Scan for the cell matching the given text and deliver its (x, y) coordinate at center. 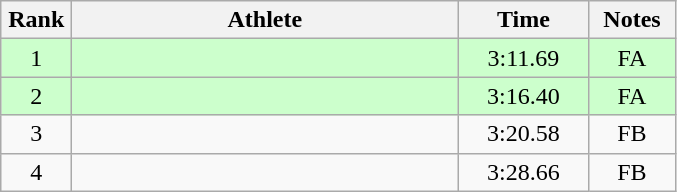
1 (36, 58)
3:20.58 (524, 134)
Notes (632, 20)
Athlete (265, 20)
Time (524, 20)
4 (36, 172)
3:28.66 (524, 172)
3 (36, 134)
3:11.69 (524, 58)
2 (36, 96)
3:16.40 (524, 96)
Rank (36, 20)
